For the text-containing cell, return its midpoint in (x, y) coordinate format. 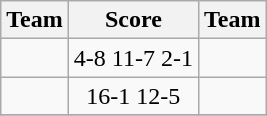
16-1 12-5 (133, 96)
4-8 11-7 2-1 (133, 58)
Score (133, 20)
